For the text-containing cell, return its midpoint in (x, y) coordinate format. 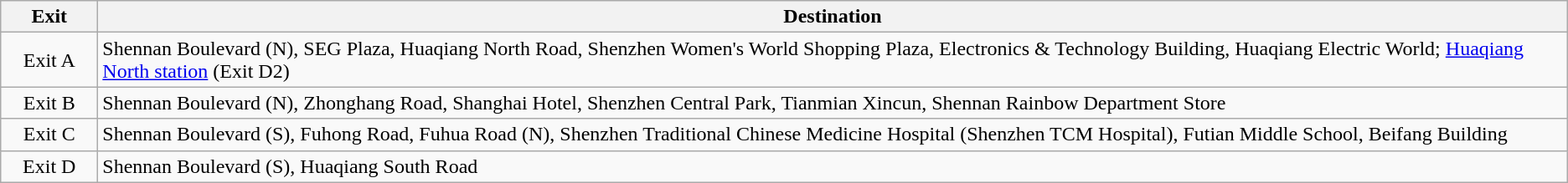
Exit A (49, 60)
Shennan Boulevard (N), Zhonghang Road, Shanghai Hotel, Shenzhen Central Park, Tianmian Xincun, Shennan Rainbow Department Store (833, 103)
Exit D (49, 166)
Exit B (49, 103)
Destination (833, 17)
Exit C (49, 135)
Exit (49, 17)
Shennan Boulevard (S), Huaqiang South Road (833, 166)
